Capture the cell that displays the provided text and extract its [X, Y] central coordinate. 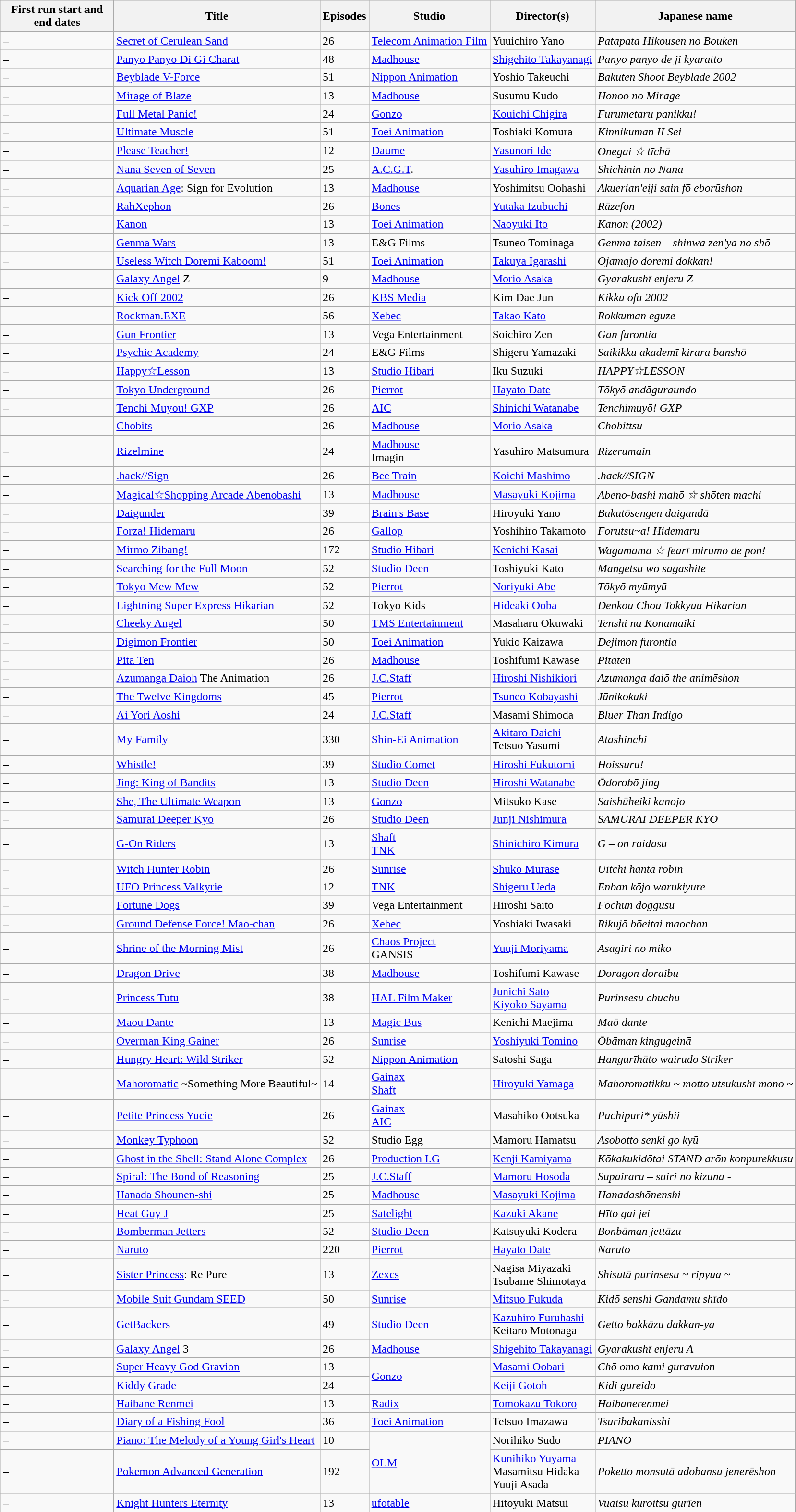
Bones [429, 206]
Galaxy Angel Z [217, 279]
Toshiaki Komura [543, 132]
AIC [429, 408]
Masami Oobari [543, 1367]
Junji Nishimura [543, 819]
Bomberman Jetters [217, 1232]
Piano: The Melody of a Young Girl's Heart [217, 1440]
Radix [429, 1403]
Getto bakkāzu dakkan-ya [695, 1324]
.hack//Sign [217, 476]
She, The Ultimate Weapon [217, 801]
Mirmo Zibang! [217, 550]
.hack//SIGN [695, 476]
Nagisa MiyazakiTsubame Shimotaya [543, 1275]
Abeno-bashi mahō ☆ shōten machi [695, 494]
The Twelve Kingdoms [217, 696]
Pitaten [695, 660]
Psychic Academy [217, 352]
Hiroshi Watanabe [543, 782]
Maō dante [695, 1023]
Useless Witch Doremi Kaboom! [217, 261]
Samurai Deeper Kyo [217, 819]
Studio Egg [429, 1140]
Supairaru – suiri no kizuna - [695, 1176]
Hitoyuki Matsui [543, 1502]
10 [344, 1440]
Spiral: The Bond of Reasoning [217, 1176]
Azumanga Daioh The Animation [217, 678]
Tokyo Mew Mew [217, 587]
Shinichi Watanabe [543, 408]
Azumanga daiō the animēshon [695, 678]
Bakutōsengen daigandā [695, 513]
Princess Tutu [217, 998]
SAMURAI DEEPER KYO [695, 819]
G – on raidasu [695, 843]
Mitsuko Kase [543, 801]
Digimon Frontier [217, 642]
Cheeky Angel [217, 623]
Kanon (2002) [695, 224]
Hīto gai jei [695, 1213]
Secret of Cerulean Sand [217, 41]
Whistle! [217, 764]
Dejimon furontia [695, 642]
Zexcs [429, 1275]
Ōdorobō jing [695, 782]
Pita Ten [217, 660]
36 [344, 1422]
Beyblade V-Force [217, 77]
Kenji Kamiyama [543, 1158]
Genma Wars [217, 243]
Takao Kato [543, 316]
Yasuhiro Matsumura [543, 451]
HAL Film Maker [429, 998]
Noriyuki Abe [543, 587]
Kikku ofu 2002 [695, 297]
Satoshi Saga [543, 1059]
Mahoromatic ~Something More Beautiful~ [217, 1084]
Fōchun doggusu [695, 905]
Satelight [429, 1213]
Galaxy Angel 3 [217, 1349]
Hiroshi Fukutomi [543, 764]
Kiddy Grade [217, 1385]
Rokkuman eguze [695, 316]
ShaftTNK [429, 843]
Asobotto senki go kyū [695, 1140]
Heat Guy J [217, 1213]
Overman King Gainer [217, 1041]
Ai Yori Aoshi [217, 715]
Vuaisu kuroitsu gurīen [695, 1502]
Mahoromatikku ~ motto utsukushī mono ~ [695, 1084]
Sister Princess: Re Pure [217, 1275]
Chaos ProjectGANSIS [429, 948]
Director(s) [543, 16]
Koichi Mashimo [543, 476]
Yoshimitsu Oohashi [543, 188]
Ojamajo doremi dokkan! [695, 261]
Akuerian'eiji sain fō eborūshon [695, 188]
Rockman.EXE [217, 316]
Forutsu~a! Hidemaru [695, 531]
Diary of a Fishing Fool [217, 1422]
Shisutā purinsesu ~ ripyua ~ [695, 1275]
Takuya Igarashi [543, 261]
Shrine of the Morning Mist [217, 948]
Mamoru Hamatsu [543, 1140]
Susumu Kudo [543, 96]
Rizerumain [695, 451]
Gallop [429, 531]
Poketto monsutā adobansu jenerēshon [695, 1471]
Wagamama ☆ fearī mirumo de pon! [695, 550]
Hiroshi Nishikiori [543, 678]
Chō omo kami guravuion [695, 1367]
Petite Princess Yucie [217, 1115]
Mirage of Blaze [217, 96]
Nana Seven of Seven [217, 170]
Maou Dante [217, 1023]
Yuuichiro Yano [543, 41]
Purinsesu chuchu [695, 998]
Fortune Dogs [217, 905]
Naoyuki Ito [543, 224]
Shichinin no Nana [695, 170]
Hiroyuki Yano [543, 513]
Ground Defense Force! Mao-chan [217, 924]
Kazuki Akane [543, 1213]
Denkou Chou Tokkyuu Hikarian [695, 605]
Akitaro DaichiTetsuo Yasumi [543, 740]
Kenichi Maejima [543, 1023]
Tenchi Muyou! GXP [217, 408]
Full Metal Panic! [217, 114]
Bonbāman jettāzu [695, 1232]
Junichi SatoKiyoko Sayama [543, 998]
My Family [217, 740]
Puchipuri* yūshii [695, 1115]
Monkey Typhoon [217, 1140]
Shinichiro Kimura [543, 843]
Gyarakushī enjeru A [695, 1349]
Searching for the Full Moon [217, 569]
Masami Shimoda [543, 715]
Aquarian Age: Sign for Evolution [217, 188]
Honoo no Mirage [695, 96]
HAPPY☆LESSON [695, 371]
330 [344, 740]
Gun Frontier [217, 334]
Yutaka Izubuchi [543, 206]
TNK [429, 887]
Bakuten Shoot Beyblade 2002 [695, 77]
Knight Hunters Eternity [217, 1502]
Yuuji Moriyama [543, 948]
Masaharu Okuwaki [543, 623]
49 [344, 1324]
Panyo Panyo Di Gi Charat [217, 59]
Shuko Murase [543, 869]
Yoshio Takeuchi [543, 77]
Onegai ☆ tīchā [695, 151]
Pokemon Advanced Generation [217, 1471]
GainaxAIC [429, 1115]
Saikikku akademī kirara banshō [695, 352]
Tsuribakanisshi [695, 1422]
Production I.G [429, 1158]
Super Heavy God Gravion [217, 1367]
GetBackers [217, 1324]
Hideaki Ooba [543, 605]
Dragon Drive [217, 973]
Patapata Hikousen no Bouken [695, 41]
Please Teacher! [217, 151]
GainaxShaft [429, 1084]
Daigunder [217, 513]
TMS Entertainment [429, 623]
Doragon doraibu [695, 973]
Furumetaru panikku! [695, 114]
Gan furontia [695, 334]
Yukio Kaizawa [543, 642]
Tōkyō andāguraundo [695, 390]
Kunihiko YuyamaMasamitsu HidakaYuuji Asada [543, 1471]
Shigeru Yamazaki [543, 352]
Atashinchi [695, 740]
Kenichi Kasai [543, 550]
56 [344, 316]
Magic Bus [429, 1023]
Gyarakushī enjeru Z [695, 279]
Norihiko Sudo [543, 1440]
Katsuyuki Kodera [543, 1232]
Kim Dae Jun [543, 297]
Lightning Super Express Hikarian [217, 605]
Kick Off 2002 [217, 297]
UFO Princess Valkyrie [217, 887]
Iku Suzuki [543, 371]
First run start and end dates [57, 16]
Tokyo Kids [429, 605]
Yoshihiro Takamoto [543, 531]
Soichiro Zen [543, 334]
Chobits [217, 426]
Hungry Heart: Wild Striker [217, 1059]
172 [344, 550]
Title [217, 16]
Tenchimuyō! GXP [695, 408]
Tōkyō myūmyū [695, 587]
Rikujō bōeitai maochan [695, 924]
Tsuneo Tominaga [543, 243]
Japanese name [695, 16]
Rāzefon [695, 206]
Saishūheiki kanojo [695, 801]
9 [344, 279]
Jing: King of Bandits [217, 782]
PIANO [695, 1440]
Shin-Ei Animation [429, 740]
Ghost in the Shell: Stand Alone Complex [217, 1158]
192 [344, 1471]
Witch Hunter Robin [217, 869]
Hiroshi Saito [543, 905]
RahXephon [217, 206]
48 [344, 59]
Hoissuru! [695, 764]
Mitsuo Fukuda [543, 1299]
Ultimate Muscle [217, 132]
MadhouseImagin [429, 451]
Kazuhiro FuruhashiKeitaro Motonaga [543, 1324]
Yoshiaki Iwasaki [543, 924]
Tomokazu Tokoro [543, 1403]
OLM [429, 1462]
Ōbāman kingugeinā [695, 1041]
Tetsuo Imazawa [543, 1422]
Yasuhiro Imagawa [543, 170]
Bluer Than Indigo [695, 715]
Hanadashōnenshi [695, 1195]
Tokyo Underground [217, 390]
Jūnikokuki [695, 696]
Kinnikuman II Sei [695, 132]
Hanada Shounen-shi [217, 1195]
Magical☆Shopping Arcade Abenobashi [217, 494]
Masahiko Ootsuka [543, 1115]
Mangetsu wo sagashite [695, 569]
Forza! Hidemaru [217, 531]
Yoshiyuki Tomino [543, 1041]
Toshiyuki Kato [543, 569]
Mobile Suit Gundam SEED [217, 1299]
Enban kōjo warukiyure [695, 887]
Uitchi hantā robin [695, 869]
Kanon [217, 224]
Genma taisen – shinwa zen'ya no shō [695, 243]
Kouichi Chigira [543, 114]
Happy☆Lesson [217, 371]
Panyo panyo de ji kyaratto [695, 59]
220 [344, 1250]
Brain's Base [429, 513]
Mamoru Hosoda [543, 1176]
Telecom Animation Film [429, 41]
Rizelmine [217, 451]
Haibanerenmei [695, 1403]
A.C.G.T. [429, 170]
Asagiri no miko [695, 948]
Studio [429, 16]
Keiji Gotoh [543, 1385]
Tsuneo Kobayashi [543, 696]
Kōkakukidōtai STAND arōn konpurekkusu [695, 1158]
Episodes [344, 16]
Studio Comet [429, 764]
Daume [429, 151]
G-On Riders [217, 843]
Yasunori Ide [543, 151]
Shigeru Ueda [543, 887]
KBS Media [429, 297]
14 [344, 1084]
45 [344, 696]
ufotable [429, 1502]
Tenshi na Konamaiki [695, 623]
Kidi gureido [695, 1385]
Hiroyuki Yamaga [543, 1084]
Bee Train [429, 476]
Kidō senshi Gandamu shīdo [695, 1299]
Chobittsu [695, 426]
Hangurīhāto wairudo Striker [695, 1059]
Haibane Renmei [217, 1403]
